Find where the given text appears and provide that cell's center as (X, Y) coordinate. 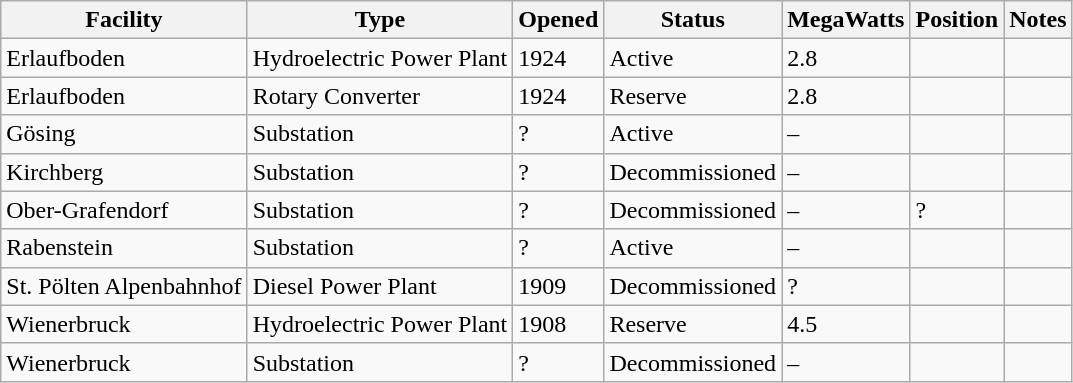
Kirchberg (124, 172)
Type (380, 20)
1909 (558, 286)
MegaWatts (846, 20)
Gösing (124, 134)
Ober-Grafendorf (124, 210)
St. Pölten Alpenbahnhof (124, 286)
Rotary Converter (380, 96)
Status (693, 20)
Position (957, 20)
Notes (1038, 20)
4.5 (846, 324)
Rabenstein (124, 248)
1908 (558, 324)
Opened (558, 20)
Diesel Power Plant (380, 286)
Facility (124, 20)
